Return [X, Y] of the center of cell containing provided text 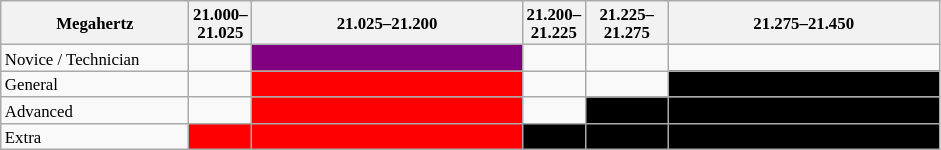
21.200–21.225 [554, 23]
Advanced [95, 111]
Extra [95, 137]
21.275–21.450 [804, 23]
Megahertz [95, 23]
21.225–21.275 [626, 23]
21.025–21.200 [388, 23]
Novice / Technician [95, 58]
General [95, 84]
21.000–21.025 [220, 23]
